Search for the cell housing the specified text and yield its (x, y) center coordinate. 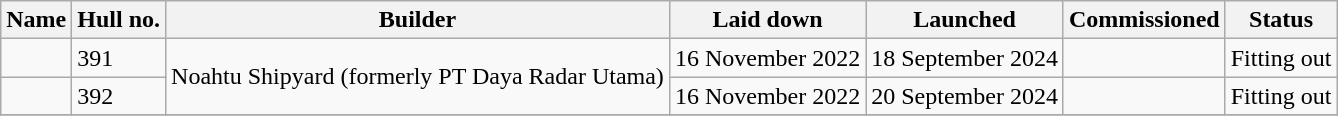
18 September 2024 (965, 58)
20 September 2024 (965, 96)
Commissioned (1144, 20)
Laid down (767, 20)
391 (119, 58)
Launched (965, 20)
Name (36, 20)
392 (119, 96)
Hull no. (119, 20)
Noahtu Shipyard (formerly PT Daya Radar Utama) (418, 77)
Builder (418, 20)
Status (1281, 20)
